Return (X, Y) of the center of cell containing provided text 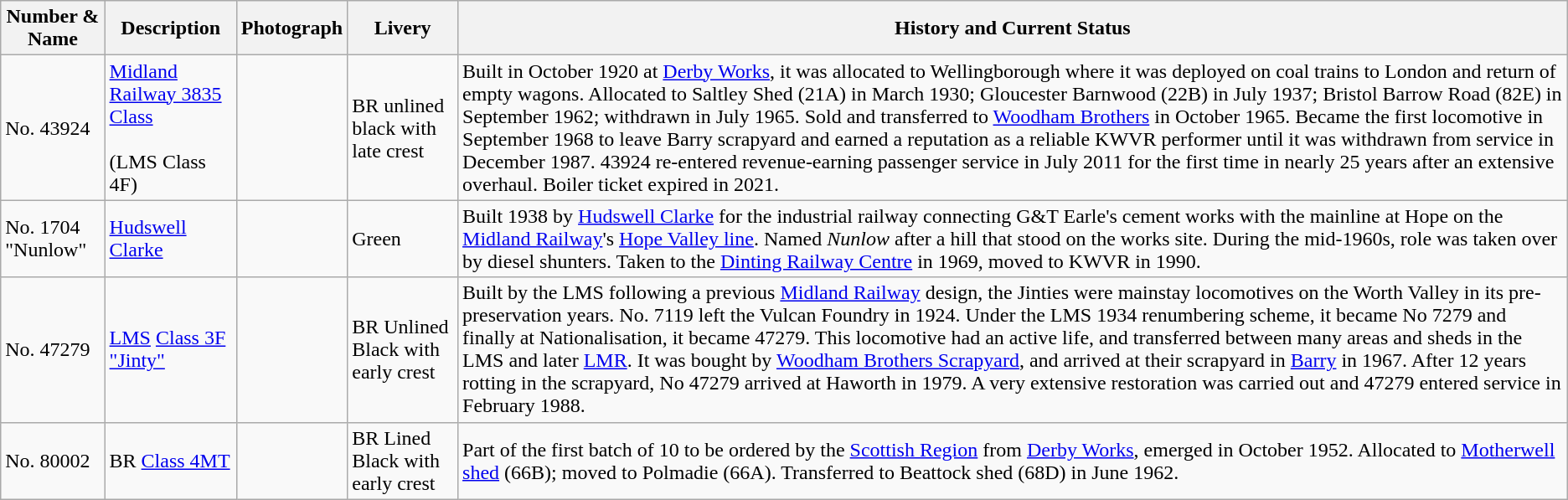
Livery (403, 28)
BR Lined Black with early crest (403, 461)
Hudswell Clarke (171, 239)
LMS Class 3F "Jinty" (171, 350)
Photograph (291, 28)
BR Unlined Black with early crest (403, 350)
No. 43924 (53, 127)
History and Current Status (1014, 28)
Description (171, 28)
Number & Name (53, 28)
Midland Railway 3835 Class(LMS Class 4F) (171, 127)
BR Class 4MT (171, 461)
No. 47279 (53, 350)
No. 80002 (53, 461)
Green (403, 239)
BR unlined black with late crest (403, 127)
No. 1704 "Nunlow" (53, 239)
